Pinpoint the cell where the given text exists, returning its [X, Y] midpoint coordinate. 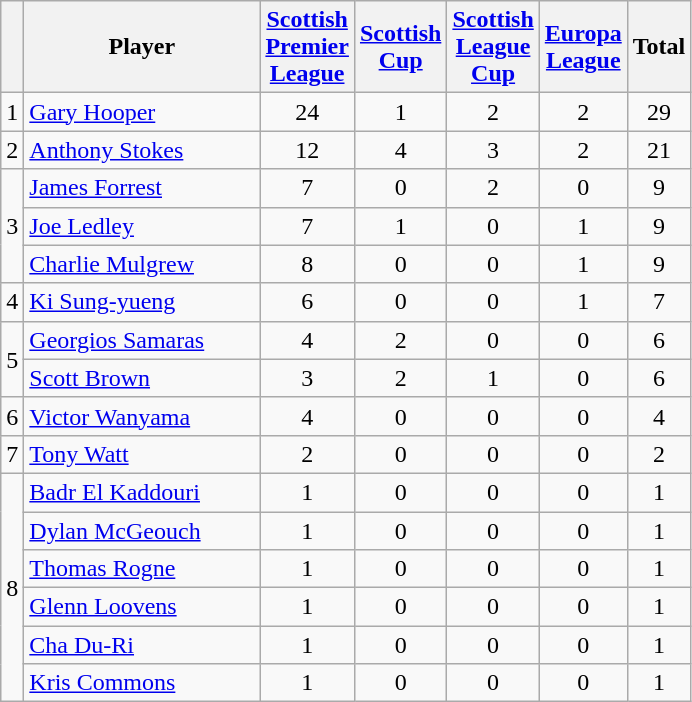
Charlie Mulgrew [142, 264]
Total [659, 47]
Ki Sung-yueng [142, 302]
Dylan McGeouch [142, 531]
21 [659, 150]
24 [308, 112]
Scott Brown [142, 378]
12 [308, 150]
Thomas Rogne [142, 569]
ScottishLeagueCup [493, 47]
Anthony Stokes [142, 150]
Glenn Loovens [142, 607]
James Forrest [142, 188]
Victor Wanyama [142, 416]
5 [12, 359]
29 [659, 112]
Joe Ledley [142, 226]
Kris Commons [142, 683]
Badr El Kaddouri [142, 492]
Georgios Samaras [142, 340]
Player [142, 47]
EuropaLeague [583, 47]
Tony Watt [142, 454]
Cha Du-Ri [142, 645]
ScottishPremierLeague [308, 47]
ScottishCup [400, 47]
Gary Hooper [142, 112]
